Extract the (x, y) coordinate from the center of the cell holding the provided text.  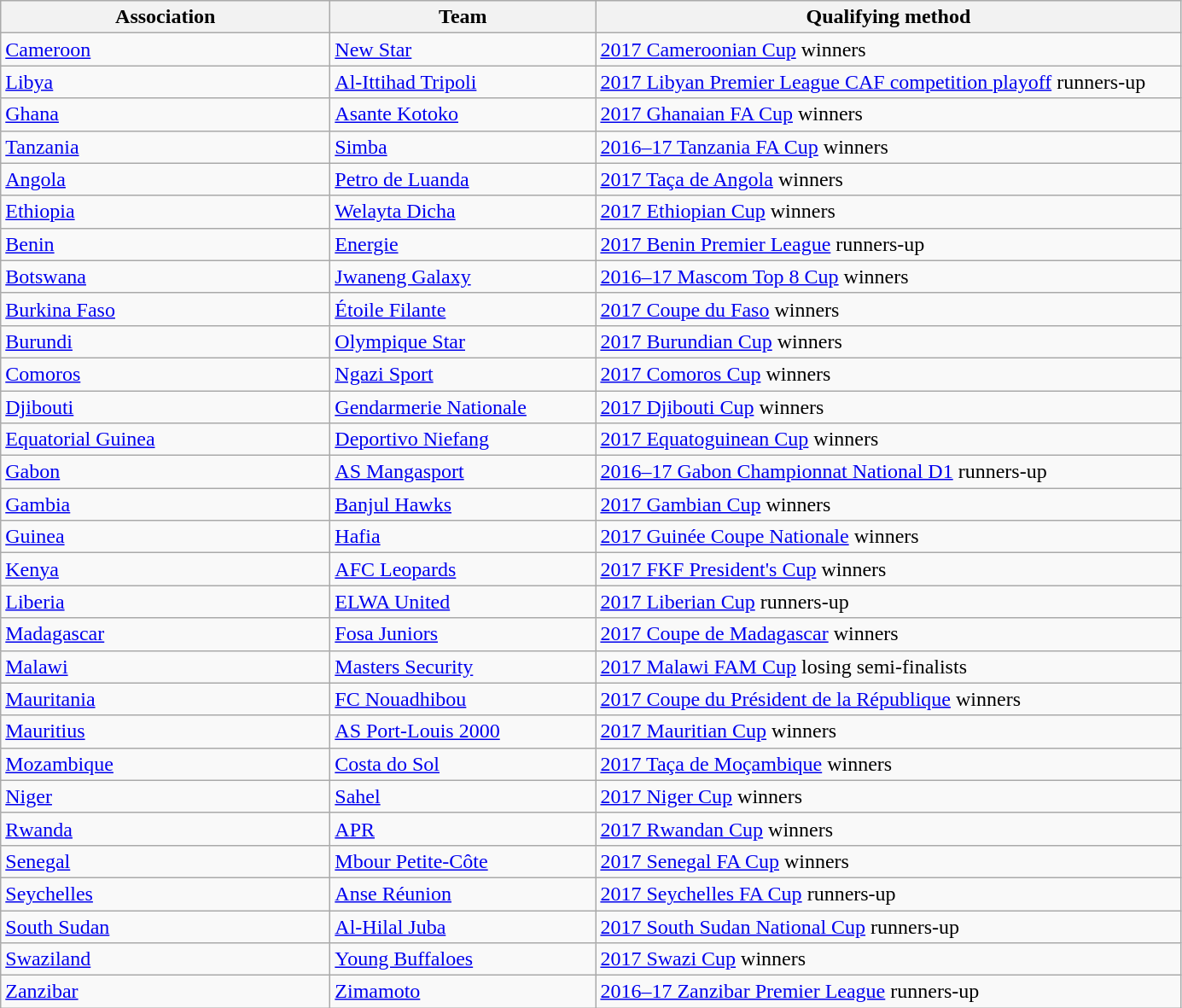
Asante Kotoko (463, 114)
AS Mangasport (463, 472)
2017 Taça de Angola winners (888, 179)
2017 Libyan Premier League CAF competition playoff runners-up (888, 82)
Association (166, 17)
2017 Niger Cup winners (888, 796)
Étoile Filante (463, 309)
2017 Ghanaian FA Cup winners (888, 114)
Qualifying method (888, 17)
Mozambique (166, 764)
Mauritania (166, 699)
Malawi (166, 667)
2017 Rwandan Cup winners (888, 829)
2016–17 Gabon Championnat National D1 runners-up (888, 472)
Deportivo Niefang (463, 440)
Jwaneng Galaxy (463, 277)
ELWA United (463, 602)
Burkina Faso (166, 309)
2016–17 Zanzibar Premier League runners-up (888, 992)
AS Port-Louis 2000 (463, 731)
Hafia (463, 537)
2017 Equatoguinean Cup winners (888, 440)
Tanzania (166, 147)
Team (463, 17)
2017 Coupe de Madagascar winners (888, 634)
Madagascar (166, 634)
2017 Liberian Cup runners-up (888, 602)
Cameroon (166, 50)
2017 Swazi Cup winners (888, 959)
Equatorial Guinea (166, 440)
2017 Guinée Coupe Nationale winners (888, 537)
Zimamoto (463, 992)
Libya (166, 82)
Young Buffaloes (463, 959)
Costa do Sol (463, 764)
2017 Coupe du Faso winners (888, 309)
Masters Security (463, 667)
Senegal (166, 861)
Guinea (166, 537)
2016–17 Mascom Top 8 Cup winners (888, 277)
2017 Cameroonian Cup winners (888, 50)
Botswana (166, 277)
2017 Coupe du Président de la République winners (888, 699)
Fosa Juniors (463, 634)
2017 Senegal FA Cup winners (888, 861)
South Sudan (166, 926)
Banjul Hawks (463, 504)
Burundi (166, 341)
New Star (463, 50)
2016–17 Tanzania FA Cup winners (888, 147)
Djibouti (166, 407)
Al-Ittihad Tripoli (463, 82)
Angola (166, 179)
Ghana (166, 114)
Mbour Petite-Côte (463, 861)
Seychelles (166, 894)
Anse Réunion (463, 894)
Olympique Star (463, 341)
Niger (166, 796)
2017 Djibouti Cup winners (888, 407)
Gendarmerie Nationale (463, 407)
2017 Burundian Cup winners (888, 341)
Petro de Luanda (463, 179)
Benin (166, 244)
Al-Hilal Juba (463, 926)
Ngazi Sport (463, 374)
Energie (463, 244)
Zanzibar (166, 992)
Gambia (166, 504)
Rwanda (166, 829)
Simba (463, 147)
2017 FKF President's Cup winners (888, 569)
2017 Ethiopian Cup winners (888, 212)
AFC Leopards (463, 569)
2017 Taça de Moçambique winners (888, 764)
2017 Seychelles FA Cup runners-up (888, 894)
Mauritius (166, 731)
2017 South Sudan National Cup runners-up (888, 926)
2017 Malawi FAM Cup losing semi-finalists (888, 667)
FC Nouadhibou (463, 699)
Sahel (463, 796)
Welayta Dicha (463, 212)
APR (463, 829)
Ethiopia (166, 212)
Swaziland (166, 959)
Liberia (166, 602)
Kenya (166, 569)
Gabon (166, 472)
2017 Mauritian Cup winners (888, 731)
2017 Gambian Cup winners (888, 504)
2017 Benin Premier League runners-up (888, 244)
Comoros (166, 374)
2017 Comoros Cup winners (888, 374)
